Find where the given text appears and provide that cell's center as (X, Y) coordinate. 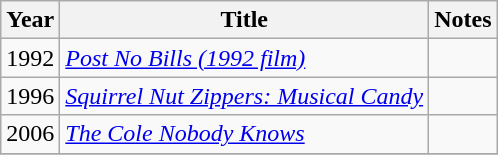
Year (30, 20)
Squirrel Nut Zippers: Musical Candy (244, 96)
1992 (30, 58)
2006 (30, 134)
1996 (30, 96)
Title (244, 20)
Notes (463, 20)
Post No Bills (1992 film) (244, 58)
The Cole Nobody Knows (244, 134)
